Output the (x, y) coordinate of the center of the cell containing the given text.  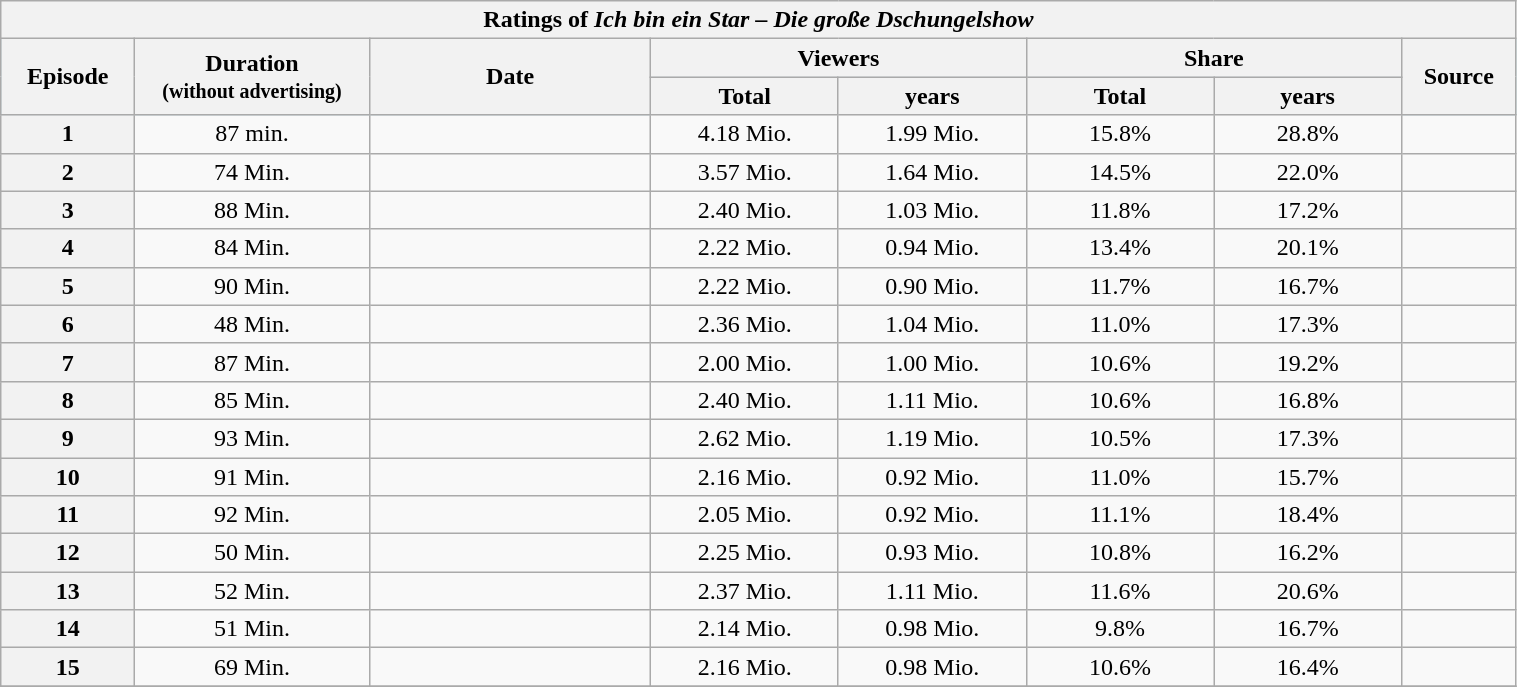
12 (68, 553)
10.8% (1120, 553)
14 (68, 629)
Ratings of Ich bin ein Star – Die große Dschungelshow (758, 20)
28.8% (1308, 134)
3.57 Mio. (745, 172)
0.90 Mio. (932, 286)
1 (68, 134)
20.1% (1308, 248)
18.4% (1308, 515)
14.5% (1120, 172)
Episode (68, 77)
1.04 Mio. (932, 324)
13 (68, 591)
15.7% (1308, 477)
20.6% (1308, 591)
1.19 Mio. (932, 438)
51 Min. (252, 629)
7 (68, 362)
Duration(without advertising) (252, 77)
8 (68, 400)
4.18 Mio. (745, 134)
2.05 Mio. (745, 515)
2.25 Mio. (745, 553)
9 (68, 438)
16.8% (1308, 400)
92 Min. (252, 515)
6 (68, 324)
2.62 Mio. (745, 438)
13.4% (1120, 248)
84 Min. (252, 248)
52 Min. (252, 591)
Viewers (838, 58)
87 Min. (252, 362)
15 (68, 667)
1.99 Mio. (932, 134)
2 (68, 172)
93 Min. (252, 438)
11.8% (1120, 210)
11.6% (1120, 591)
Share (1214, 58)
22.0% (1308, 172)
0.93 Mio. (932, 553)
11 (68, 515)
50 Min. (252, 553)
11.1% (1120, 515)
91 Min. (252, 477)
4 (68, 248)
Date (510, 77)
0.94 Mio. (932, 248)
16.2% (1308, 553)
2.00 Mio. (745, 362)
87 min. (252, 134)
2.14 Mio. (745, 629)
17.2% (1308, 210)
69 Min. (252, 667)
1.00 Mio. (932, 362)
1.64 Mio. (932, 172)
90 Min. (252, 286)
10 (68, 477)
2.37 Mio. (745, 591)
2.36 Mio. (745, 324)
15.8% (1120, 134)
48 Min. (252, 324)
74 Min. (252, 172)
85 Min. (252, 400)
Source (1458, 77)
1.03 Mio. (932, 210)
88 Min. (252, 210)
10.5% (1120, 438)
5 (68, 286)
9.8% (1120, 629)
19.2% (1308, 362)
3 (68, 210)
16.4% (1308, 667)
11.7% (1120, 286)
